Find where the given text appears and provide that cell's center as [X, Y] coordinate. 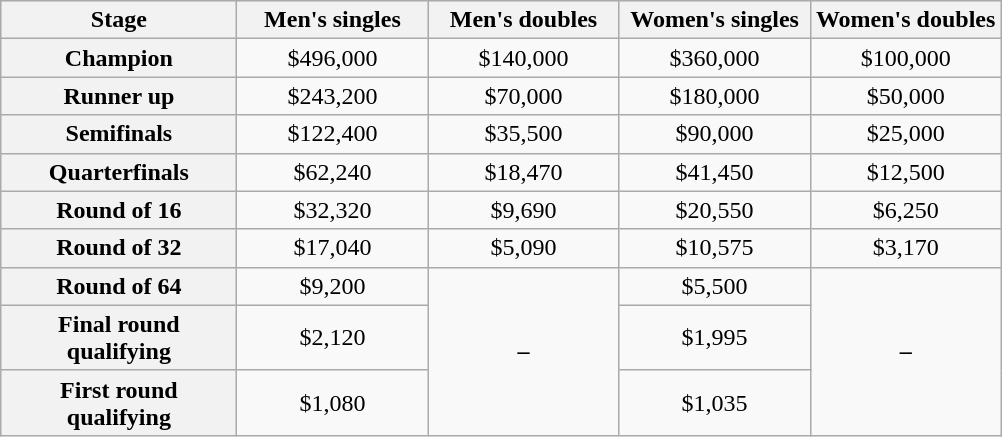
$122,400 [332, 134]
Stage [119, 20]
Women's doubles [906, 20]
Round of 32 [119, 248]
Champion [119, 58]
Men's singles [332, 20]
$360,000 [714, 58]
$5,090 [524, 248]
$50,000 [906, 96]
First round qualifying [119, 402]
Round of 16 [119, 210]
$10,575 [714, 248]
$17,040 [332, 248]
$496,000 [332, 58]
$2,120 [332, 338]
$62,240 [332, 172]
$12,500 [906, 172]
$5,500 [714, 286]
$35,500 [524, 134]
$70,000 [524, 96]
$90,000 [714, 134]
$243,200 [332, 96]
$18,470 [524, 172]
$1,995 [714, 338]
Quarterfinals [119, 172]
Round of 64 [119, 286]
Women's singles [714, 20]
$25,000 [906, 134]
$41,450 [714, 172]
$9,690 [524, 210]
$32,320 [332, 210]
$6,250 [906, 210]
$20,550 [714, 210]
Men's doubles [524, 20]
$1,035 [714, 402]
$9,200 [332, 286]
$3,170 [906, 248]
Final round qualifying [119, 338]
$180,000 [714, 96]
$140,000 [524, 58]
$1,080 [332, 402]
Semifinals [119, 134]
$100,000 [906, 58]
Runner up [119, 96]
